Return (X, Y) of the center of cell containing provided text 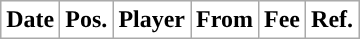
From (225, 20)
Ref. (332, 20)
Pos. (86, 20)
Player (152, 20)
Date (30, 20)
Fee (282, 20)
